Return [X, Y] of the center of cell containing provided text 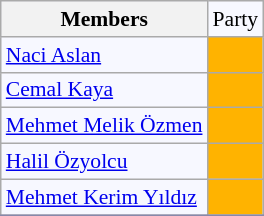
Mehmet Kerim Yıldız [104, 197]
Members [104, 19]
Party [236, 19]
Mehmet Melik Özmen [104, 126]
Naci Aslan [104, 55]
Halil Özyolcu [104, 162]
Cemal Kaya [104, 90]
